Scan for the cell matching the given text and deliver its (x, y) coordinate at center. 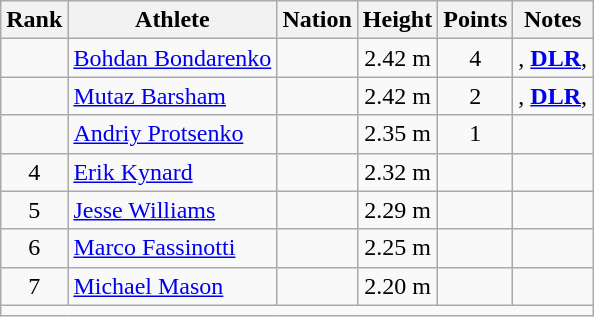
Andriy Protsenko (172, 134)
2.29 m (397, 210)
Michael Mason (172, 286)
Points (476, 20)
2.25 m (397, 248)
2.35 m (397, 134)
Erik Kynard (172, 172)
2 (476, 96)
2.20 m (397, 286)
1 (476, 134)
Rank (34, 20)
Notes (553, 20)
7 (34, 286)
Height (397, 20)
Bohdan Bondarenko (172, 58)
5 (34, 210)
Mutaz Barsham (172, 96)
Marco Fassinotti (172, 248)
Athlete (172, 20)
6 (34, 248)
Nation (317, 20)
2.32 m (397, 172)
Jesse Williams (172, 210)
